Detect which cell encompasses the target text, then output its [x, y] center coordinate. 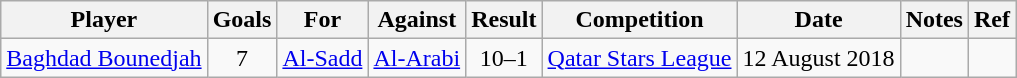
Notes [934, 20]
10–1 [504, 58]
Result [504, 20]
7 [242, 58]
Date [818, 20]
Qatar Stars League [640, 58]
Al-Sadd [322, 58]
Baghdad Bounedjah [104, 58]
12 August 2018 [818, 58]
For [322, 20]
Against [417, 20]
Ref [992, 20]
Player [104, 20]
Goals [242, 20]
Competition [640, 20]
Al-Arabi [417, 58]
